For the text-containing cell, return its midpoint in (X, Y) coordinate format. 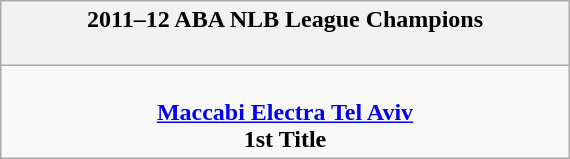
2011–12 ABA NLB League Champions (284, 34)
Maccabi Electra Tel Aviv1st Title (284, 112)
